Return [x, y] of the center of cell containing provided text 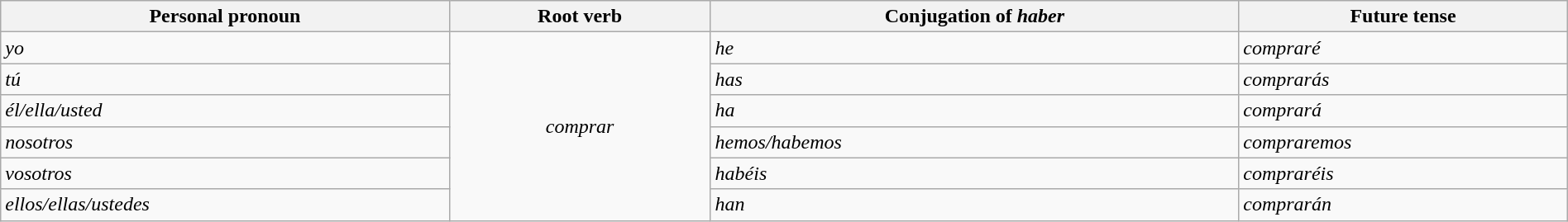
yo [225, 48]
él/ella/usted [225, 111]
tú [225, 79]
he [974, 48]
habéis [974, 173]
comprar [580, 126]
compraréis [1403, 173]
compraremos [1403, 142]
comprarás [1403, 79]
Future tense [1403, 17]
ha [974, 111]
Root verb [580, 17]
vosotros [225, 173]
Conjugation of haber [974, 17]
comprará [1403, 111]
has [974, 79]
comprarán [1403, 205]
nosotros [225, 142]
compraré [1403, 48]
ellos/ellas/ustedes [225, 205]
Personal pronoun [225, 17]
hemos/habemos [974, 142]
han [974, 205]
